Scan for the cell matching the given text and deliver its (X, Y) coordinate at center. 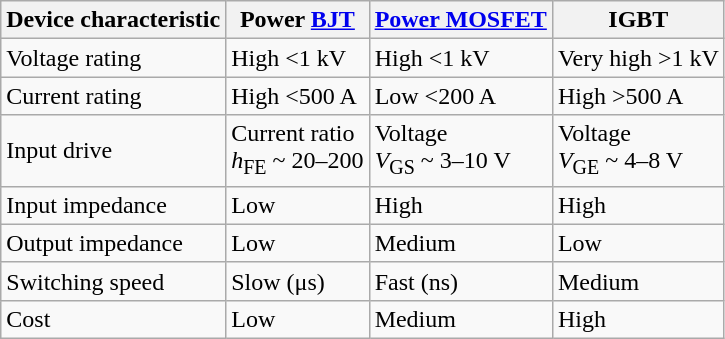
Power MOSFET (460, 20)
Slow (μs) (298, 281)
High <500 A (298, 96)
Device characteristic (114, 20)
Fast (ns) (460, 281)
Current ratio hFE ~ 20–200 (298, 150)
Cost (114, 319)
Power BJT (298, 20)
Very high >1 kV (638, 58)
Switching speed (114, 281)
Input drive (114, 150)
High >500 A (638, 96)
Input impedance (114, 205)
Low <200 A (460, 96)
IGBT (638, 20)
Voltage VGE ~ 4–8 V (638, 150)
Current rating (114, 96)
Output impedance (114, 243)
Voltage rating (114, 58)
Voltage VGS ~ 3–10 V (460, 150)
